For the text-containing cell, return its midpoint in (X, Y) coordinate format. 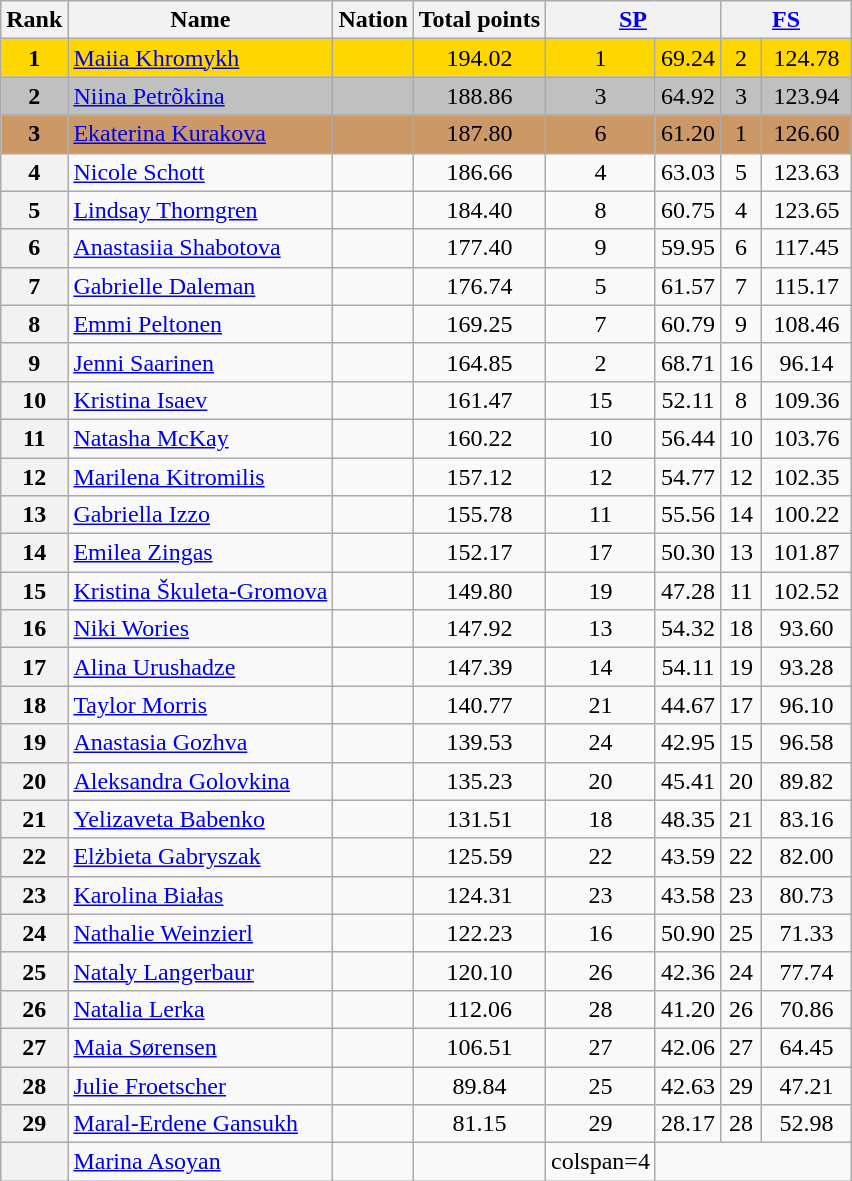
186.66 (479, 172)
Gabriella Izzo (200, 515)
Niina Petrõkina (200, 96)
SP (634, 20)
42.63 (688, 1085)
Nicole Schott (200, 172)
64.45 (806, 1047)
Aleksandra Golovkina (200, 781)
125.59 (479, 857)
160.22 (479, 438)
69.24 (688, 58)
55.56 (688, 515)
164.85 (479, 362)
60.79 (688, 324)
93.60 (806, 629)
194.02 (479, 58)
83.16 (806, 819)
Maral-Erdene Gansukh (200, 1124)
50.30 (688, 553)
52.98 (806, 1124)
48.35 (688, 819)
43.59 (688, 857)
120.10 (479, 971)
126.60 (806, 134)
152.17 (479, 553)
112.06 (479, 1009)
colspan=4 (601, 1162)
Marilena Kitromilis (200, 477)
Name (200, 20)
54.77 (688, 477)
177.40 (479, 248)
47.28 (688, 591)
Maia Sørensen (200, 1047)
70.86 (806, 1009)
102.35 (806, 477)
103.76 (806, 438)
45.41 (688, 781)
54.11 (688, 667)
147.92 (479, 629)
64.92 (688, 96)
Marina Asoyan (200, 1162)
Lindsay Thorngren (200, 210)
124.31 (479, 895)
Anastasia Gozhva (200, 743)
147.39 (479, 667)
50.90 (688, 933)
77.74 (806, 971)
89.82 (806, 781)
102.52 (806, 591)
117.45 (806, 248)
FS (786, 20)
52.11 (688, 400)
Jenni Saarinen (200, 362)
96.58 (806, 743)
169.25 (479, 324)
47.21 (806, 1085)
123.65 (806, 210)
82.00 (806, 857)
149.80 (479, 591)
89.84 (479, 1085)
61.57 (688, 286)
59.95 (688, 248)
42.95 (688, 743)
96.14 (806, 362)
101.87 (806, 553)
80.73 (806, 895)
56.44 (688, 438)
Yelizaveta Babenko (200, 819)
28.17 (688, 1124)
54.32 (688, 629)
Natasha McKay (200, 438)
Emmi Peltonen (200, 324)
Elżbieta Gabryszak (200, 857)
122.23 (479, 933)
188.86 (479, 96)
161.47 (479, 400)
Kristina Isaev (200, 400)
Total points (479, 20)
184.40 (479, 210)
81.15 (479, 1124)
63.03 (688, 172)
68.71 (688, 362)
Alina Urushadze (200, 667)
Gabrielle Daleman (200, 286)
109.36 (806, 400)
Nation (373, 20)
Nathalie Weinzierl (200, 933)
Nataly Langerbaur (200, 971)
135.23 (479, 781)
96.10 (806, 705)
124.78 (806, 58)
42.36 (688, 971)
131.51 (479, 819)
157.12 (479, 477)
61.20 (688, 134)
41.20 (688, 1009)
Taylor Morris (200, 705)
123.63 (806, 172)
Emilea Zingas (200, 553)
123.94 (806, 96)
93.28 (806, 667)
Ekaterina Kurakova (200, 134)
187.80 (479, 134)
106.51 (479, 1047)
108.46 (806, 324)
Julie Froetscher (200, 1085)
115.17 (806, 286)
44.67 (688, 705)
140.77 (479, 705)
Kristina Škuleta-Gromova (200, 591)
139.53 (479, 743)
Anastasiia Shabotova (200, 248)
100.22 (806, 515)
Maiia Khromykh (200, 58)
71.33 (806, 933)
Natalia Lerka (200, 1009)
Rank (34, 20)
155.78 (479, 515)
43.58 (688, 895)
176.74 (479, 286)
Niki Wories (200, 629)
60.75 (688, 210)
Karolina Białas (200, 895)
42.06 (688, 1047)
